Provide the [X, Y] coordinate of the cell's center where the given text is located.  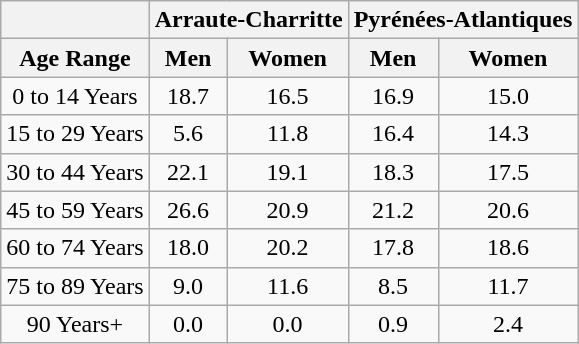
20.2 [288, 248]
18.6 [508, 248]
9.0 [188, 286]
2.4 [508, 324]
16.4 [393, 134]
18.7 [188, 96]
16.5 [288, 96]
0 to 14 Years [75, 96]
8.5 [393, 286]
Pyrénées-Atlantiques [463, 20]
18.0 [188, 248]
75 to 89 Years [75, 286]
26.6 [188, 210]
20.6 [508, 210]
11.6 [288, 286]
90 Years+ [75, 324]
Age Range [75, 58]
15 to 29 Years [75, 134]
17.5 [508, 172]
20.9 [288, 210]
11.8 [288, 134]
0.9 [393, 324]
17.8 [393, 248]
30 to 44 Years [75, 172]
14.3 [508, 134]
19.1 [288, 172]
60 to 74 Years [75, 248]
Arraute-Charritte [248, 20]
11.7 [508, 286]
5.6 [188, 134]
16.9 [393, 96]
22.1 [188, 172]
45 to 59 Years [75, 210]
15.0 [508, 96]
21.2 [393, 210]
18.3 [393, 172]
